Output the (x, y) coordinate of the center of the cell containing the given text.  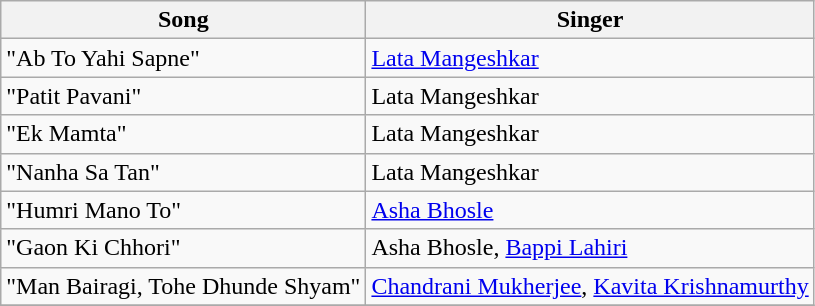
Singer (590, 20)
Asha Bhosle, Bappi Lahiri (590, 248)
"Man Bairagi, Tohe Dhunde Shyam" (184, 286)
"Nanha Sa Tan" (184, 172)
"Ab To Yahi Sapne" (184, 58)
Song (184, 20)
"Gaon Ki Chhori" (184, 248)
Asha Bhosle (590, 210)
"Ek Mamta" (184, 134)
"Patit Pavani" (184, 96)
"Humri Mano To" (184, 210)
Chandrani Mukherjee, Kavita Krishnamurthy (590, 286)
